Find where the given text appears and provide that cell's center as [X, Y] coordinate. 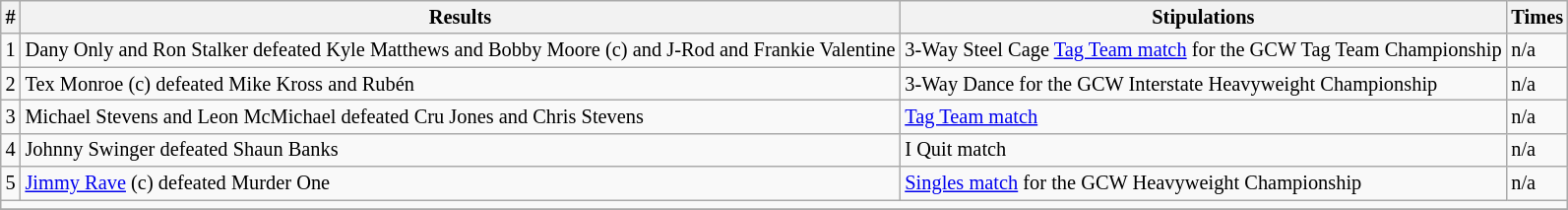
Jimmy Rave (c) defeated Murder One [461, 183]
2 [11, 84]
Tag Team match [1203, 116]
I Quit match [1203, 150]
Results [461, 17]
Johnny Swinger defeated Shaun Banks [461, 150]
Stipulations [1203, 17]
Dany Only and Ron Stalker defeated Kyle Matthews and Bobby Moore (c) and J-Rod and Frankie Valentine [461, 50]
Times [1537, 17]
4 [11, 150]
# [11, 17]
Tex Monroe (c) defeated Mike Kross and Rubén [461, 84]
Singles match for the GCW Heavyweight Championship [1203, 183]
Michael Stevens and Leon McMichael defeated Cru Jones and Chris Stevens [461, 116]
3-Way Steel Cage Tag Team match for the GCW Tag Team Championship [1203, 50]
5 [11, 183]
3-Way Dance for the GCW Interstate Heavyweight Championship [1203, 84]
1 [11, 50]
3 [11, 116]
